For the text-containing cell, return its midpoint in (X, Y) coordinate format. 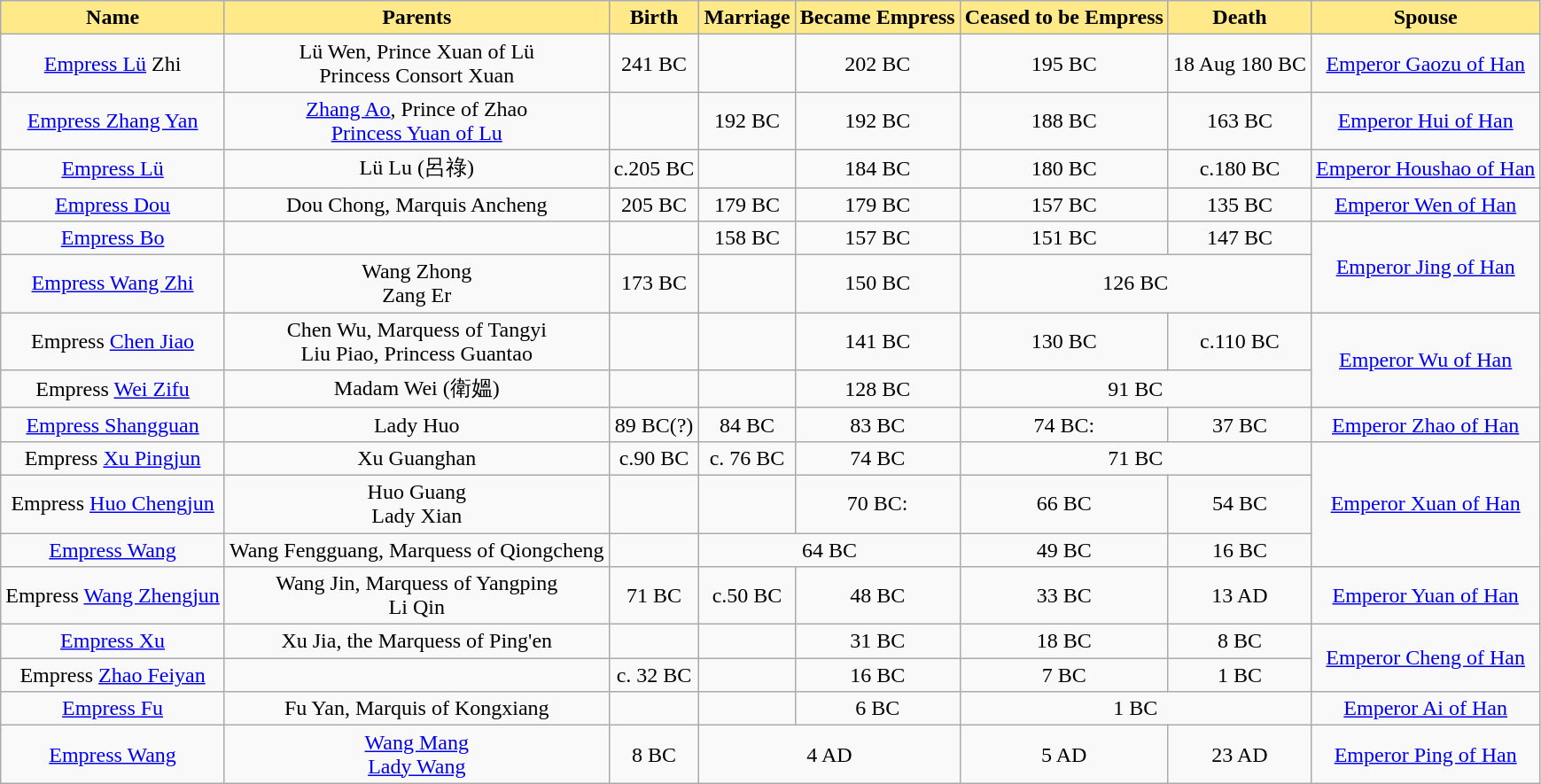
6 BC (877, 709)
64 BC (829, 550)
130 BC (1063, 342)
Lü Wen, Prince Xuan of LüPrincess Consort Xuan (416, 64)
Empress Lü (113, 168)
241 BC (654, 64)
Madam Wei (衛媼) (416, 390)
135 BC (1239, 205)
31 BC (877, 641)
Emperor Houshao of Han (1426, 168)
Xu Guanghan (416, 458)
91 BC (1135, 390)
Zhang Ao, Prince of ZhaoPrincess Yuan of Lu (416, 120)
c.50 BC (747, 595)
188 BC (1063, 120)
7 BC (1063, 675)
74 BC (877, 458)
Empress Wang Zhi (113, 283)
Emperor Hui of Han (1426, 120)
Emperor Wen of Han (1426, 205)
18 BC (1063, 641)
74 BC: (1063, 424)
Chen Wu, Marquess of TangyiLiu Piao, Princess Guantao (416, 342)
173 BC (654, 283)
Fu Yan, Marquis of Kongxiang (416, 709)
Empress Dou (113, 205)
Emperor Cheng of Han (1426, 658)
Empress Zhang Yan (113, 120)
Name (113, 18)
150 BC (877, 283)
83 BC (877, 424)
202 BC (877, 64)
89 BC(?) (654, 424)
Wang ZhongZang Er (416, 283)
Emperor Xuan of Han (1426, 503)
4 AD (829, 755)
Marriage (747, 18)
48 BC (877, 595)
Ceased to be Empress (1063, 18)
Spouse (1426, 18)
c. 76 BC (747, 458)
Dou Chong, Marquis Ancheng (416, 205)
Empress Lü Zhi (113, 64)
Wang Fengguang, Marquess of Qiongcheng (416, 550)
Empress Huo Chengjun (113, 503)
54 BC (1239, 503)
Wang MangLady Wang (416, 755)
Emperor Ping of Han (1426, 755)
Became Empress (877, 18)
147 BC (1239, 238)
205 BC (654, 205)
180 BC (1063, 168)
Death (1239, 18)
Parents (416, 18)
Huo GuangLady Xian (416, 503)
Empress Xu (113, 641)
13 AD (1239, 595)
Emperor Wu of Han (1426, 361)
184 BC (877, 168)
Emperor Yuan of Han (1426, 595)
Emperor Zhao of Han (1426, 424)
Empress Wang Zhengjun (113, 595)
84 BC (747, 424)
66 BC (1063, 503)
c.205 BC (654, 168)
158 BC (747, 238)
23 AD (1239, 755)
Empress Fu (113, 709)
Empress Shangguan (113, 424)
163 BC (1239, 120)
18 Aug 180 BC (1239, 64)
151 BC (1063, 238)
141 BC (877, 342)
70 BC: (877, 503)
37 BC (1239, 424)
c.90 BC (654, 458)
Empress Wei Zifu (113, 390)
33 BC (1063, 595)
Empress Bo (113, 238)
Emperor Ai of Han (1426, 709)
49 BC (1063, 550)
Lü Lu (呂祿) (416, 168)
Empress Xu Pingjun (113, 458)
c.180 BC (1239, 168)
195 BC (1063, 64)
Xu Jia, the Marquess of Ping'en (416, 641)
Wang Jin, Marquess of YangpingLi Qin (416, 595)
c. 32 BC (654, 675)
128 BC (877, 390)
c.110 BC (1239, 342)
Empress Chen Jiao (113, 342)
126 BC (1135, 283)
Birth (654, 18)
Lady Huo (416, 424)
Emperor Jing of Han (1426, 268)
5 AD (1063, 755)
Emperor Gaozu of Han (1426, 64)
Empress Zhao Feiyan (113, 675)
